Determine the (X, Y) coordinate at the center of the cell enclosing the given text.  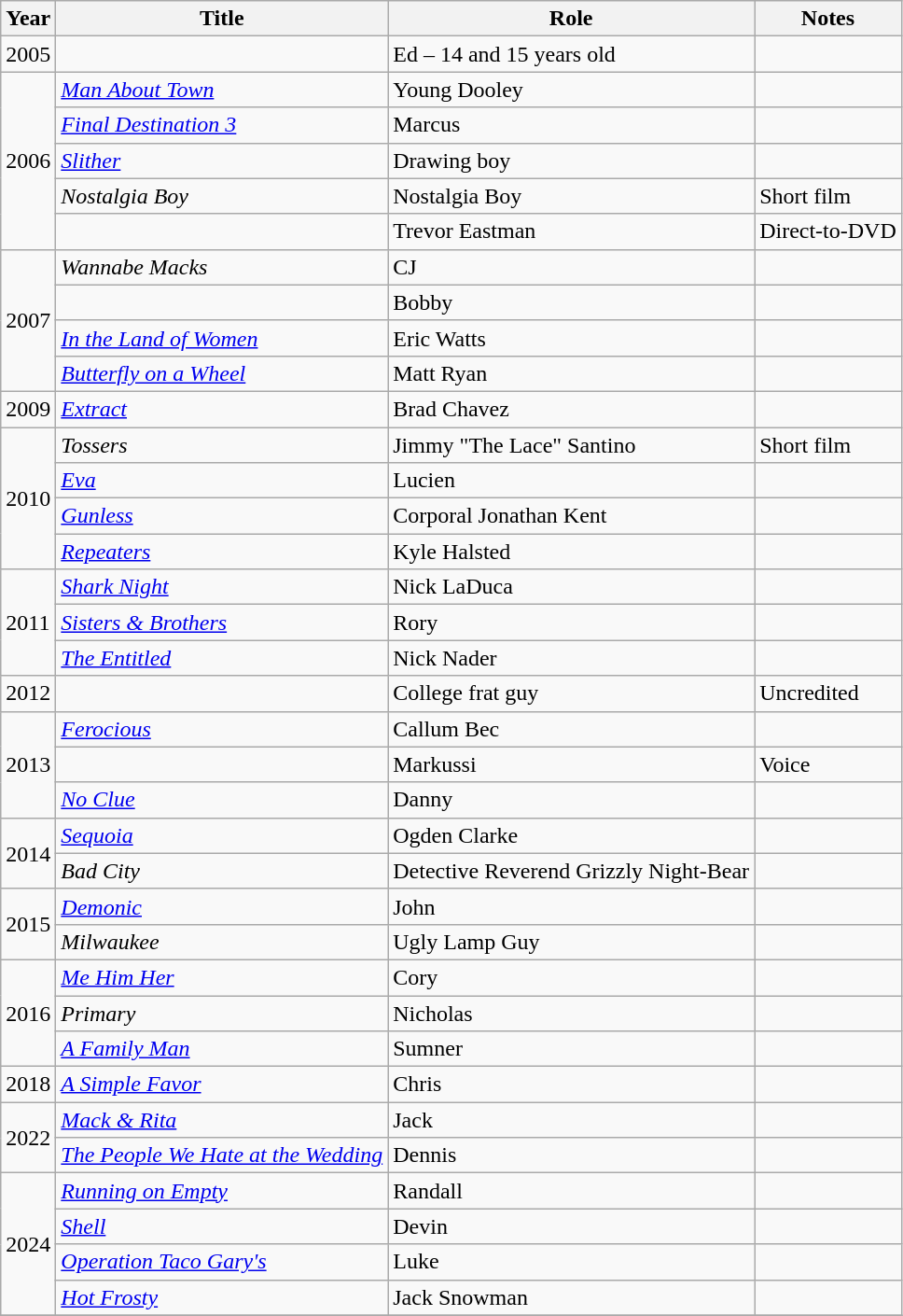
Shell (222, 1226)
Shark Night (222, 587)
2024 (28, 1244)
Extract (222, 409)
Jack Snowman (571, 1297)
Slither (222, 161)
John (571, 906)
The People We Hate at the Wedding (222, 1155)
Lucien (571, 481)
No Clue (222, 800)
Ogden Clarke (571, 835)
Ferocious (222, 729)
Tossers (222, 445)
Bad City (222, 871)
Cory (571, 977)
Mack & Rita (222, 1120)
Milwaukee (222, 942)
Me Him Her (222, 977)
A Family Man (222, 1049)
Uncredited (828, 693)
CJ (571, 267)
Marcus (571, 125)
Role (571, 19)
Direct-to-DVD (828, 231)
Title (222, 19)
2022 (28, 1138)
The Entitled (222, 658)
Nicholas (571, 1013)
Hot Frosty (222, 1297)
Chris (571, 1085)
Nick LaDuca (571, 587)
Corporal Jonathan Kent (571, 516)
A Simple Favor (222, 1085)
Primary (222, 1013)
Eva (222, 481)
Devin (571, 1226)
Operation Taco Gary's (222, 1262)
2006 (28, 161)
Repeaters (222, 552)
Jack (571, 1120)
Ugly Lamp Guy (571, 942)
Man About Town (222, 90)
Nick Nader (571, 658)
Dennis (571, 1155)
2012 (28, 693)
Young Dooley (571, 90)
2018 (28, 1085)
Ed – 14 and 15 years old (571, 54)
Rory (571, 623)
2007 (28, 320)
Markussi (571, 764)
Detective Reverend Grizzly Night-Bear (571, 871)
2011 (28, 623)
Matt Ryan (571, 373)
Callum Bec (571, 729)
Sisters & Brothers (222, 623)
Butterfly on a Wheel (222, 373)
2010 (28, 498)
2014 (28, 853)
Sequoia (222, 835)
Voice (828, 764)
Drawing boy (571, 161)
Gunless (222, 516)
2015 (28, 924)
In the Land of Women (222, 338)
2009 (28, 409)
Kyle Halsted (571, 552)
College frat guy (571, 693)
Wannabe Macks (222, 267)
2016 (28, 1013)
Eric Watts (571, 338)
Trevor Eastman (571, 231)
Bobby (571, 302)
2005 (28, 54)
Notes (828, 19)
Final Destination 3 (222, 125)
Jimmy "The Lace" Santino (571, 445)
Year (28, 19)
Luke (571, 1262)
Sumner (571, 1049)
Danny (571, 800)
2013 (28, 764)
Randall (571, 1191)
Demonic (222, 906)
Running on Empty (222, 1191)
Brad Chavez (571, 409)
